Provide the [X, Y] coordinate of the cell's center where the given text is located.  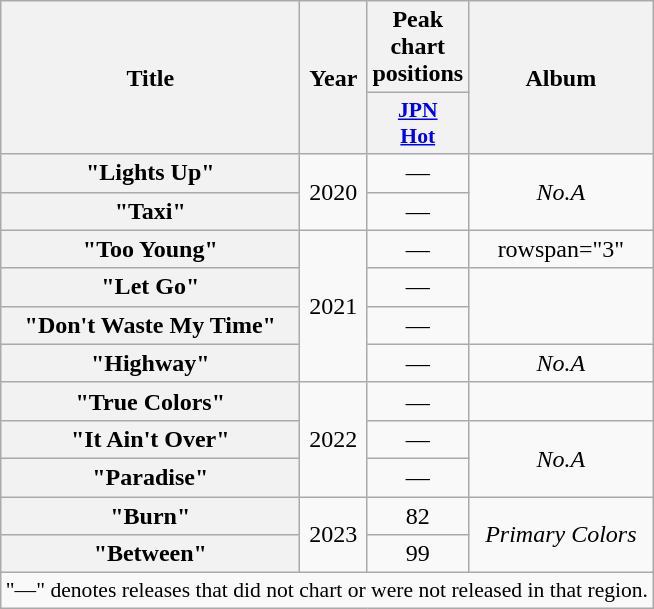
"Burn" [150, 515]
"Paradise" [150, 477]
"Taxi" [150, 211]
Album [561, 78]
rowspan="3" [561, 249]
"Let Go" [150, 287]
"Highway" [150, 363]
2021 [334, 306]
"Don't Waste My Time" [150, 325]
Primary Colors [561, 534]
Year [334, 78]
"True Colors" [150, 401]
Title [150, 78]
JPNHot [418, 124]
"It Ain't Over" [150, 439]
82 [418, 515]
"Between" [150, 554]
99 [418, 554]
"Lights Up" [150, 173]
"Too Young" [150, 249]
2022 [334, 439]
"—" denotes releases that did not chart or were not released in that region. [327, 591]
2020 [334, 192]
Peak chart positions [418, 47]
2023 [334, 534]
